For the text-containing cell, return its midpoint in (x, y) coordinate format. 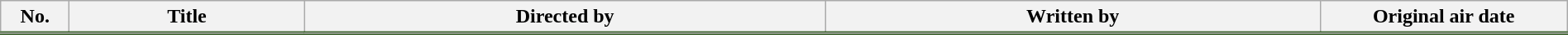
Original air date (1444, 17)
No. (35, 17)
Directed by (565, 17)
Written by (1073, 17)
Title (187, 17)
